Locate the cell with the specified text and output its [x, y] center coordinate. 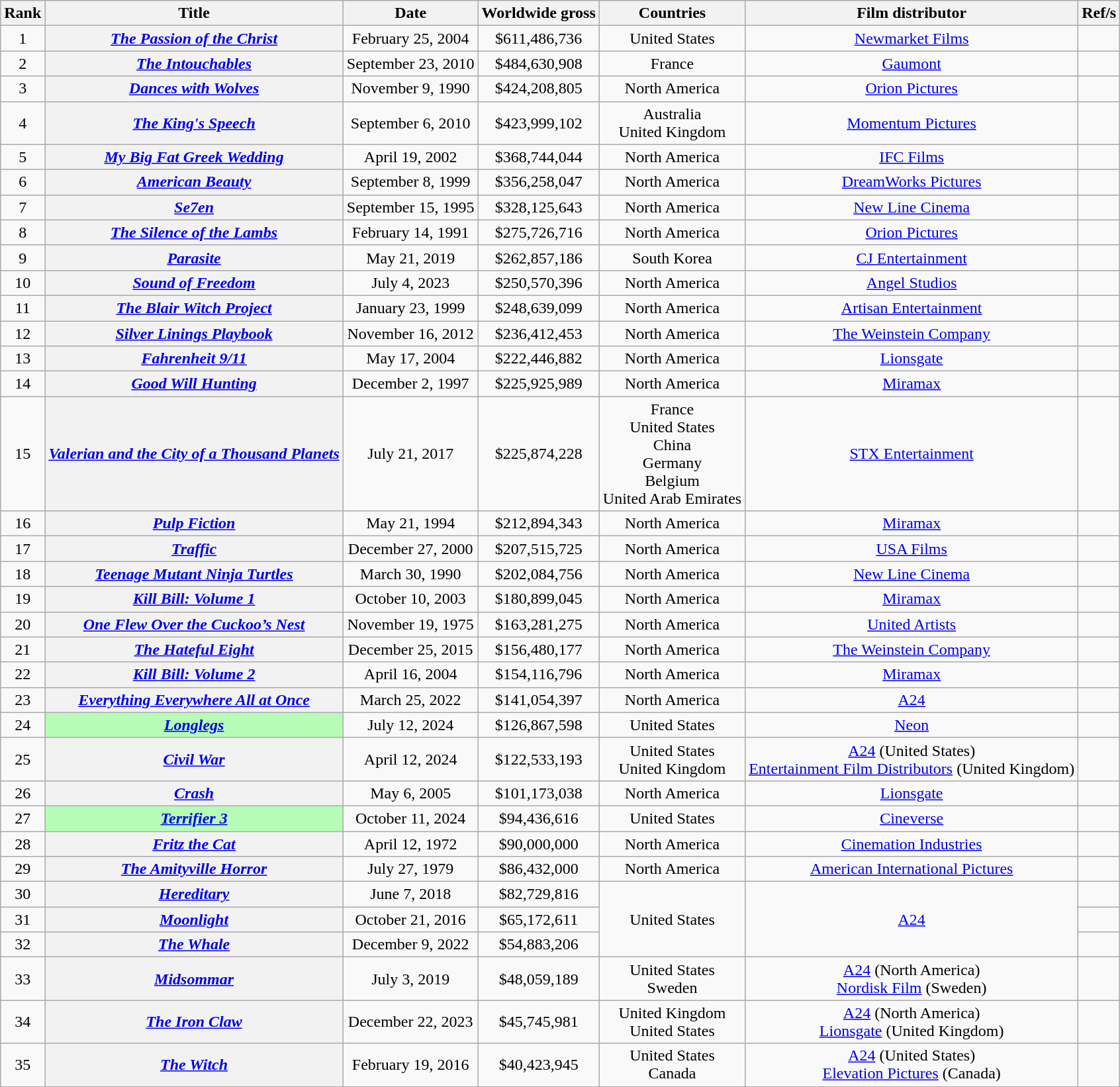
7 [23, 207]
July 3, 2019 [410, 978]
Countries [672, 13]
The Blair Witch Project [194, 308]
February 25, 2004 [410, 38]
13 [23, 359]
Kill Bill: Volume 2 [194, 675]
March 25, 2022 [410, 700]
Worldwide gross [539, 13]
$368,744,044 [539, 157]
34 [23, 1022]
Film distributor [912, 13]
Neon [912, 725]
23 [23, 700]
December 2, 1997 [410, 384]
33 [23, 978]
Fahrenheit 9/11 [194, 359]
June 7, 2018 [410, 894]
$262,857,186 [539, 258]
A24 (North America)Lionsgate (United Kingdom) [912, 1022]
25 [23, 759]
Sound of Freedom [194, 283]
February 19, 2016 [410, 1064]
32 [23, 945]
$202,084,756 [539, 574]
Crash [194, 793]
FranceUnited StatesChinaGermanyBelgiumUnited Arab Emirates [672, 454]
The Whale [194, 945]
May 6, 2005 [410, 793]
The Iron Claw [194, 1022]
Hereditary [194, 894]
20 [23, 624]
Silver Linings Playbook [194, 333]
27 [23, 818]
A24 (United States)Elevation Pictures (Canada) [912, 1064]
Teenage Mutant Ninja Turtles [194, 574]
Angel Studios [912, 283]
$207,515,725 [539, 549]
$40,423,945 [539, 1064]
January 23, 1999 [410, 308]
$225,874,228 [539, 454]
2 [23, 64]
12 [23, 333]
July 27, 1979 [410, 869]
American International Pictures [912, 869]
March 30, 1990 [410, 574]
$154,116,796 [539, 675]
Rank [23, 13]
17 [23, 549]
September 23, 2010 [410, 64]
3 [23, 89]
Fritz the Cat [194, 844]
United StatesUnited Kingdom [672, 759]
6 [23, 182]
4 [23, 123]
The Witch [194, 1064]
5 [23, 157]
April 19, 2002 [410, 157]
November 16, 2012 [410, 333]
September 8, 1999 [410, 182]
$424,208,805 [539, 89]
$101,173,038 [539, 793]
14 [23, 384]
$94,436,616 [539, 818]
The Hateful Eight [194, 649]
November 19, 1975 [410, 624]
Se7en [194, 207]
10 [23, 283]
STX Entertainment [912, 454]
Momentum Pictures [912, 123]
$423,999,102 [539, 123]
$248,639,099 [539, 308]
November 9, 1990 [410, 89]
United StatesSweden [672, 978]
The Intouchables [194, 64]
Kill Bill: Volume 1 [194, 599]
The Passion of the Christ [194, 38]
$54,883,206 [539, 945]
Cineverse [912, 818]
$222,446,882 [539, 359]
31 [23, 920]
28 [23, 844]
Everything Everywhere All at Once [194, 700]
My Big Fat Greek Wedding [194, 157]
$163,281,275 [539, 624]
September 15, 1995 [410, 207]
A24 (United States)Entertainment Film Distributors (United Kingdom) [912, 759]
$45,745,981 [539, 1022]
$65,172,611 [539, 920]
Gaumont [912, 64]
22 [23, 675]
$236,412,453 [539, 333]
$484,630,908 [539, 64]
United StatesCanada [672, 1064]
24 [23, 725]
July 4, 2023 [410, 283]
$250,570,396 [539, 283]
19 [23, 599]
30 [23, 894]
October 10, 2003 [410, 599]
December 27, 2000 [410, 549]
December 9, 2022 [410, 945]
$126,867,598 [539, 725]
$86,432,000 [539, 869]
$122,533,193 [539, 759]
A24 (North America)Nordisk Film (Sweden) [912, 978]
$611,486,736 [539, 38]
26 [23, 793]
$48,059,189 [539, 978]
$225,925,989 [539, 384]
December 22, 2023 [410, 1022]
CJ Entertainment [912, 258]
USA Films [912, 549]
Cinemation Industries [912, 844]
United Artists [912, 624]
Good Will Hunting [194, 384]
$90,000,000 [539, 844]
South Korea [672, 258]
April 12, 2024 [410, 759]
$180,899,045 [539, 599]
Midsommar [194, 978]
DreamWorks Pictures [912, 182]
$141,054,397 [539, 700]
9 [23, 258]
One Flew Over the Cuckoo’s Nest [194, 624]
Artisan Entertainment [912, 308]
21 [23, 649]
Valerian and the City of a Thousand Planets [194, 454]
16 [23, 524]
35 [23, 1064]
8 [23, 232]
September 6, 2010 [410, 123]
Title [194, 13]
Ref/s [1099, 13]
Traffic [194, 549]
October 11, 2024 [410, 818]
15 [23, 454]
May 21, 1994 [410, 524]
$82,729,816 [539, 894]
February 14, 1991 [410, 232]
$156,480,177 [539, 649]
Pulp Fiction [194, 524]
April 12, 1972 [410, 844]
Terrifier 3 [194, 818]
$356,258,047 [539, 182]
The Amityville Horror [194, 869]
Moonlight [194, 920]
$212,894,343 [539, 524]
April 16, 2004 [410, 675]
Longlegs [194, 725]
Dances with Wolves [194, 89]
May 17, 2004 [410, 359]
July 21, 2017 [410, 454]
11 [23, 308]
$275,726,716 [539, 232]
The King's Speech [194, 123]
December 25, 2015 [410, 649]
$328,125,643 [539, 207]
France [672, 64]
Parasite [194, 258]
AustraliaUnited Kingdom [672, 123]
18 [23, 574]
Civil War [194, 759]
Newmarket Films [912, 38]
July 12, 2024 [410, 725]
IFC Films [912, 157]
United KingdomUnited States [672, 1022]
1 [23, 38]
29 [23, 869]
American Beauty [194, 182]
Date [410, 13]
May 21, 2019 [410, 258]
The Silence of the Lambs [194, 232]
October 21, 2016 [410, 920]
